Extract the (x, y) coordinate from the center of the cell holding the provided text.  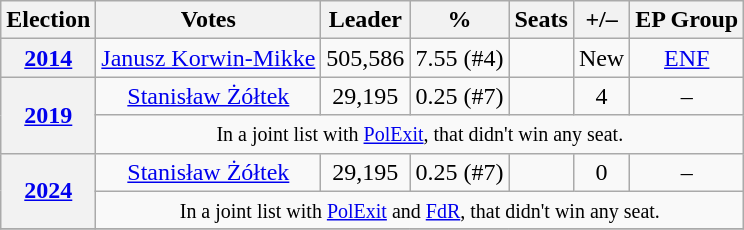
Seats (541, 20)
4 (601, 96)
% (460, 20)
7.55 (#4) (460, 58)
In a joint list with PolExit and FdR, that didn't win any seat. (420, 210)
2024 (48, 191)
New (601, 58)
Janusz Korwin-Mikke (208, 58)
2019 (48, 115)
Votes (208, 20)
Leader (366, 20)
0 (601, 172)
Election (48, 20)
+/– (601, 20)
ENF (687, 58)
In a joint list with PolExit, that didn't win any seat. (420, 134)
2014 (48, 58)
505,586 (366, 58)
EP Group (687, 20)
